Detect which cell encompasses the target text, then output its (x, y) center coordinate. 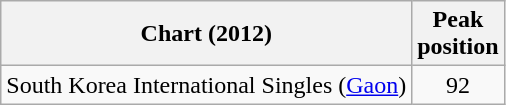
92 (458, 85)
Peakposition (458, 34)
South Korea International Singles (Gaon) (206, 85)
Chart (2012) (206, 34)
